Return the (X, Y) coordinate for the center point of the cell that contains the specified text.  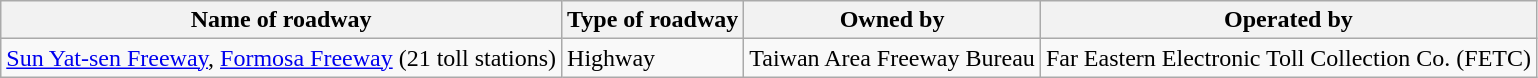
Type of roadway (653, 20)
Operated by (1288, 20)
Name of roadway (282, 20)
Far Eastern Electronic Toll Collection Co. (FETC) (1288, 58)
Sun Yat-sen Freeway, Formosa Freeway (21 toll stations) (282, 58)
Taiwan Area Freeway Bureau (892, 58)
Owned by (892, 20)
Highway (653, 58)
